From the cell containing the given text, extract its center point as [X, Y] coordinate. 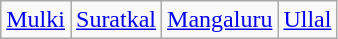
Mangaluru [220, 20]
Suratkal [116, 20]
Ullal [308, 20]
Mulki [36, 20]
